Extract the (x, y) coordinate from the center of the cell holding the provided text.  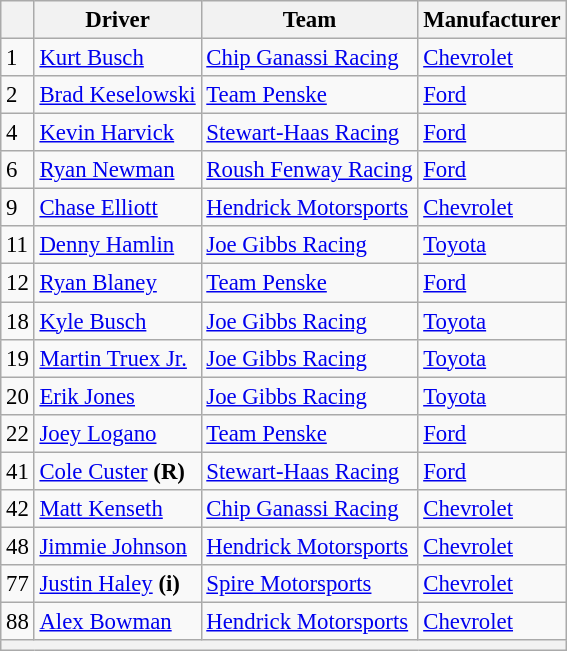
Denny Hamlin (118, 245)
Manufacturer (492, 20)
Joey Logano (118, 433)
6 (18, 170)
42 (18, 509)
Team (310, 20)
48 (18, 546)
4 (18, 133)
Alex Bowman (118, 621)
Erik Jones (118, 396)
Jimmie Johnson (118, 546)
Brad Keselowski (118, 95)
Kyle Busch (118, 321)
Matt Kenseth (118, 509)
Spire Motorsports (310, 584)
9 (18, 208)
Roush Fenway Racing (310, 170)
2 (18, 95)
20 (18, 396)
Ryan Blaney (118, 283)
Driver (118, 20)
Chase Elliott (118, 208)
1 (18, 58)
77 (18, 584)
12 (18, 283)
Kevin Harvick (118, 133)
88 (18, 621)
18 (18, 321)
41 (18, 471)
19 (18, 358)
Ryan Newman (118, 170)
22 (18, 433)
Kurt Busch (118, 58)
11 (18, 245)
Justin Haley (i) (118, 584)
Cole Custer (R) (118, 471)
Martin Truex Jr. (118, 358)
